Locate the cell with the specified text and output its (X, Y) center coordinate. 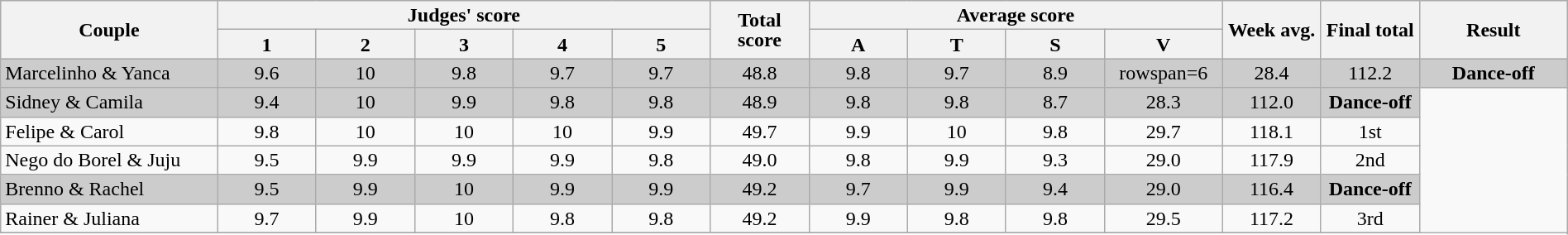
Average score (1016, 15)
Judges' score (464, 15)
Rainer & Juliana (109, 218)
4 (562, 45)
29.5 (1164, 218)
117.9 (1272, 161)
8.9 (1055, 73)
Week avg. (1272, 30)
49.7 (759, 131)
Felipe & Carol (109, 131)
1 (266, 45)
2nd (1370, 161)
117.2 (1272, 218)
V (1164, 45)
9.6 (266, 73)
8.7 (1055, 103)
29.7 (1164, 131)
9.3 (1055, 161)
5 (662, 45)
49.0 (759, 161)
rowspan=6 (1164, 73)
48.8 (759, 73)
Final total (1370, 30)
Nego do Borel & Juju (109, 161)
28.4 (1272, 73)
A (858, 45)
48.9 (759, 103)
Result (1494, 30)
2 (366, 45)
116.4 (1272, 189)
112.2 (1370, 73)
Couple (109, 30)
S (1055, 45)
1st (1370, 131)
28.3 (1164, 103)
118.1 (1272, 131)
T (956, 45)
Brenno & Rachel (109, 189)
112.0 (1272, 103)
Marcelinho & Yanca (109, 73)
Sidney & Camila (109, 103)
3 (463, 45)
3rd (1370, 218)
Total score (759, 30)
